Scan for the cell matching the given text and deliver its [x, y] coordinate at center. 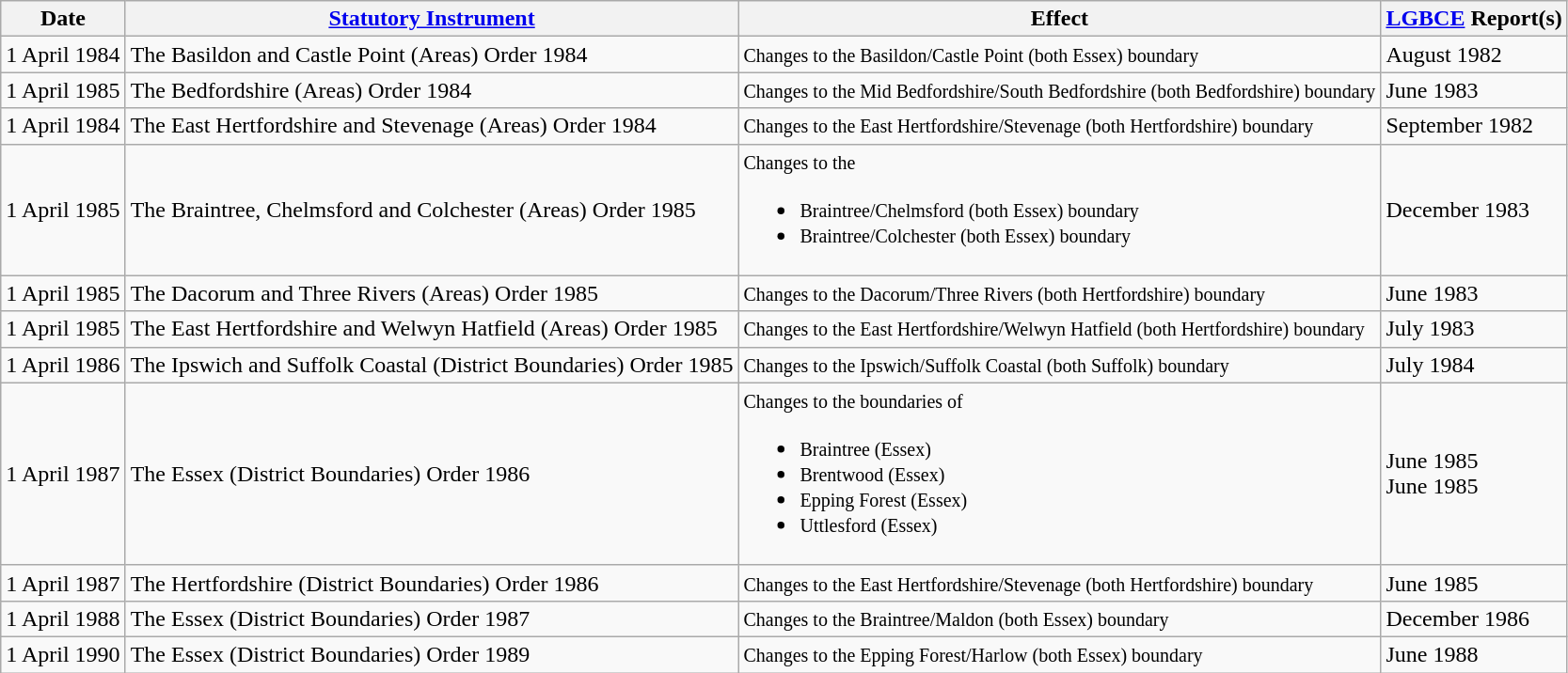
The East Hertfordshire and Welwyn Hatfield (Areas) Order 1985 [432, 329]
Date [63, 19]
December 1986 [1474, 618]
The Ipswich and Suffolk Coastal (District Boundaries) Order 1985 [432, 365]
The Essex (District Boundaries) Order 1986 [432, 474]
Changes to the East Hertfordshire/Welwyn Hatfield (both Hertfordshire) boundary [1059, 329]
The Essex (District Boundaries) Order 1987 [432, 618]
June 1988 [1474, 654]
1 April 1986 [63, 365]
December 1983 [1474, 210]
June 1985 [1474, 583]
The Essex (District Boundaries) Order 1989 [432, 654]
July 1983 [1474, 329]
September 1982 [1474, 126]
Changes to the Ipswich/Suffolk Coastal (both Suffolk) boundary [1059, 365]
1 April 1990 [63, 654]
Changes to theBraintree/Chelmsford (both Essex) boundaryBraintree/Colchester (both Essex) boundary [1059, 210]
August 1982 [1474, 55]
Changes to the boundaries ofBraintree (Essex)Brentwood (Essex)Epping Forest (Essex)Uttlesford (Essex) [1059, 474]
Changes to the Braintree/Maldon (both Essex) boundary [1059, 618]
LGBCE Report(s) [1474, 19]
June 1985 June 1985 [1474, 474]
Statutory Instrument [432, 19]
Effect [1059, 19]
Changes to the Mid Bedfordshire/South Bedfordshire (both Bedfordshire) boundary [1059, 90]
The Hertfordshire (District Boundaries) Order 1986 [432, 583]
The Dacorum and Three Rivers (Areas) Order 1985 [432, 293]
Changes to the Epping Forest/Harlow (both Essex) boundary [1059, 654]
The East Hertfordshire and Stevenage (Areas) Order 1984 [432, 126]
The Basildon and Castle Point (Areas) Order 1984 [432, 55]
1 April 1988 [63, 618]
The Braintree, Chelmsford and Colchester (Areas) Order 1985 [432, 210]
The Bedfordshire (Areas) Order 1984 [432, 90]
Changes to the Dacorum/Three Rivers (both Hertfordshire) boundary [1059, 293]
July 1984 [1474, 365]
Changes to the Basildon/Castle Point (both Essex) boundary [1059, 55]
